Determine the [X, Y] coordinate at the center of the cell enclosing the given text.  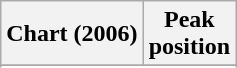
Peakposition [189, 34]
Chart (2006) [72, 34]
